Pinpoint the cell where the given text exists, returning its [X, Y] midpoint coordinate. 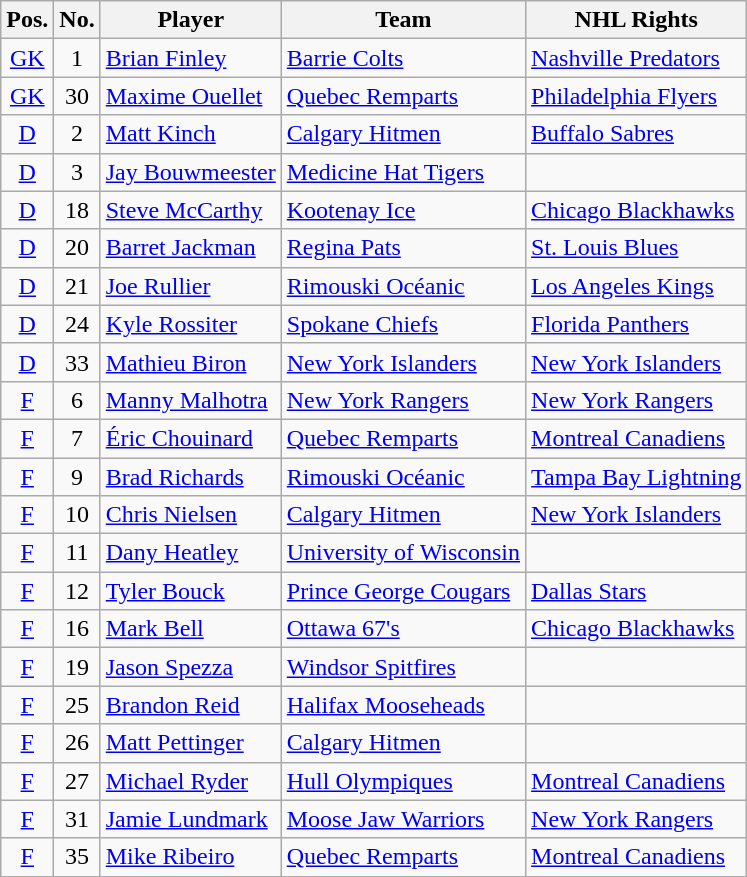
Buffalo Sabres [636, 134]
Spokane Chiefs [403, 324]
Medicine Hat Tigers [403, 172]
26 [77, 743]
Chris Nielsen [190, 515]
University of Wisconsin [403, 553]
Jamie Lundmark [190, 819]
Dallas Stars [636, 591]
Matt Pettinger [190, 743]
Regina Pats [403, 248]
Los Angeles Kings [636, 286]
Manny Malhotra [190, 400]
Barrie Colts [403, 58]
24 [77, 324]
6 [77, 400]
35 [77, 857]
Mike Ribeiro [190, 857]
Mathieu Biron [190, 362]
Ottawa 67's [403, 629]
Philadelphia Flyers [636, 96]
31 [77, 819]
12 [77, 591]
Michael Ryder [190, 781]
Nashville Predators [636, 58]
9 [77, 477]
10 [77, 515]
Tampa Bay Lightning [636, 477]
Florida Panthers [636, 324]
21 [77, 286]
18 [77, 210]
1 [77, 58]
NHL Rights [636, 20]
Maxime Ouellet [190, 96]
Prince George Cougars [403, 591]
2 [77, 134]
16 [77, 629]
Brandon Reid [190, 705]
No. [77, 20]
7 [77, 438]
Hull Olympiques [403, 781]
Moose Jaw Warriors [403, 819]
Dany Heatley [190, 553]
33 [77, 362]
Player [190, 20]
Kootenay Ice [403, 210]
Éric Chouinard [190, 438]
25 [77, 705]
Team [403, 20]
3 [77, 172]
Halifax Mooseheads [403, 705]
Joe Rullier [190, 286]
Jason Spezza [190, 667]
Jay Bouwmeester [190, 172]
30 [77, 96]
19 [77, 667]
Steve McCarthy [190, 210]
Kyle Rossiter [190, 324]
Matt Kinch [190, 134]
20 [77, 248]
St. Louis Blues [636, 248]
Pos. [28, 20]
Mark Bell [190, 629]
Brian Finley [190, 58]
Barret Jackman [190, 248]
Tyler Bouck [190, 591]
27 [77, 781]
11 [77, 553]
Brad Richards [190, 477]
Windsor Spitfires [403, 667]
